Provide the (x, y) coordinate of the cell's center where the given text is located.  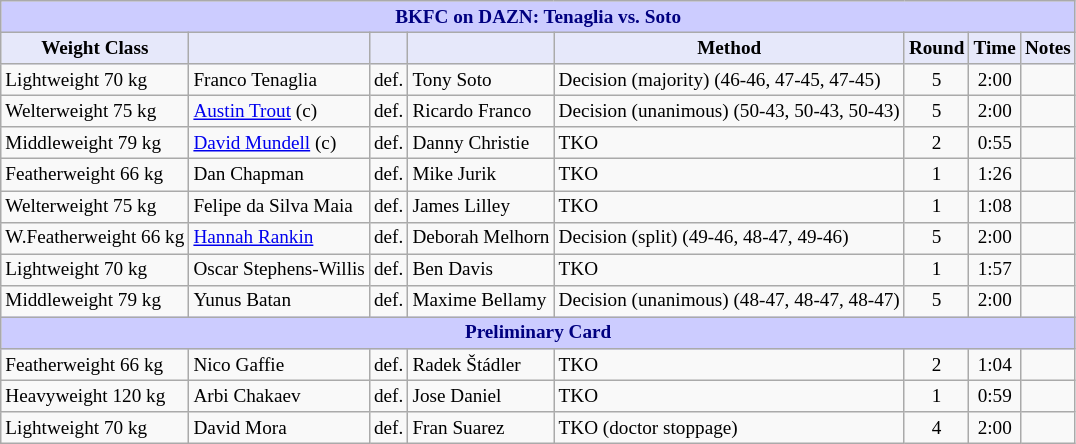
1:08 (994, 206)
Dan Chapman (280, 175)
David Mundell (c) (280, 143)
4 (936, 428)
Decision (split) (49-46, 48-47, 49-46) (729, 238)
Fran Suarez (481, 428)
Yunus Batan (280, 301)
Nico Gaffie (280, 365)
W.Featherweight 66 kg (95, 238)
Arbi Chakaev (280, 396)
Decision (unanimous) (48-47, 48-47, 48-47) (729, 301)
James Lilley (481, 206)
Radek Štádler (481, 365)
Jose Daniel (481, 396)
Felipe da Silva Maia (280, 206)
Franco Tenaglia (280, 80)
Maxime Bellamy (481, 301)
Deborah Melhorn (481, 238)
BKFC on DAZN: Tenaglia vs. Soto (538, 17)
Ricardo Franco (481, 111)
Tony Soto (481, 80)
0:59 (994, 396)
Notes (1048, 48)
David Mora (280, 428)
Oscar Stephens-Willis (280, 270)
Austin Trout (c) (280, 111)
1:26 (994, 175)
Danny Christie (481, 143)
Hannah Rankin (280, 238)
Method (729, 48)
Decision (unanimous) (50-43, 50-43, 50-43) (729, 111)
Ben Davis (481, 270)
0:55 (994, 143)
Time (994, 48)
Weight Class (95, 48)
1:57 (994, 270)
Decision (majority) (46-46, 47-45, 47-45) (729, 80)
Mike Jurik (481, 175)
TKO (doctor stoppage) (729, 428)
Round (936, 48)
1:04 (994, 365)
Preliminary Card (538, 333)
Heavyweight 120 kg (95, 396)
